Locate the cell with the specified text and output its (x, y) center coordinate. 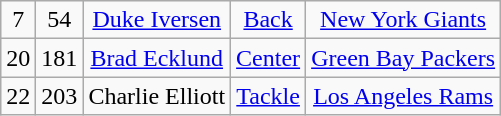
Los Angeles Rams (404, 96)
203 (60, 96)
7 (18, 20)
181 (60, 58)
Charlie Elliott (157, 96)
Tackle (268, 96)
54 (60, 20)
Back (268, 20)
Center (268, 58)
New York Giants (404, 20)
Duke Iversen (157, 20)
Brad Ecklund (157, 58)
Green Bay Packers (404, 58)
22 (18, 96)
20 (18, 58)
